Scan for the cell matching the given text and deliver its [X, Y] coordinate at center. 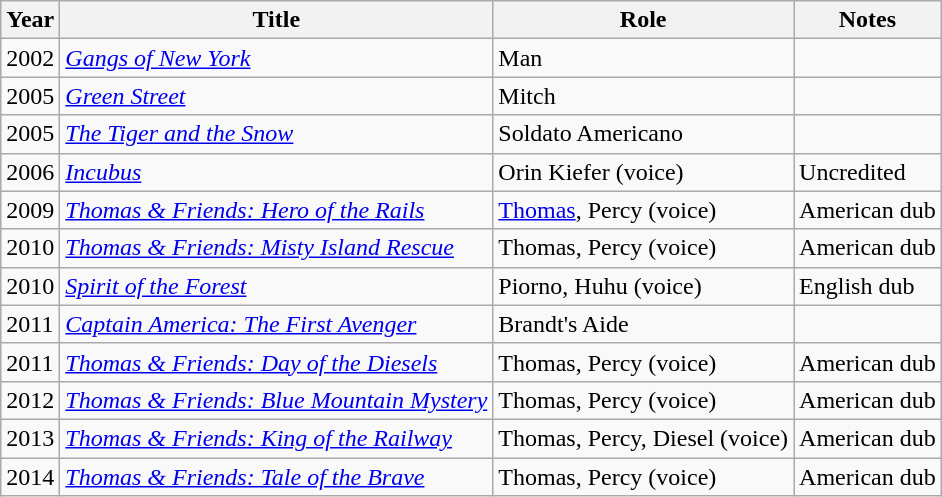
2012 [30, 400]
Soldato Americano [644, 134]
Captain America: The First Avenger [276, 324]
Year [30, 20]
Man [644, 58]
2009 [30, 210]
Thomas & Friends: King of the Railway [276, 438]
Spirit of the Forest [276, 286]
Mitch [644, 96]
Thomas & Friends: Tale of the Brave [276, 477]
Thomas & Friends: Day of the Diesels [276, 362]
The Tiger and the Snow [276, 134]
Thomas, Percy, Diesel (voice) [644, 438]
Role [644, 20]
Orin Kiefer (voice) [644, 172]
Notes [868, 20]
Gangs of New York [276, 58]
Incubus [276, 172]
Thomas & Friends: Misty Island Rescue [276, 248]
2002 [30, 58]
2006 [30, 172]
2013 [30, 438]
English dub [868, 286]
2014 [30, 477]
Thomas & Friends: Blue Mountain Mystery [276, 400]
Brandt's Aide [644, 324]
Thomas & Friends: Hero of the Rails [276, 210]
Piorno, Huhu (voice) [644, 286]
Title [276, 20]
Uncredited [868, 172]
Green Street [276, 96]
